Pinpoint the cell where the given text exists, returning its (x, y) midpoint coordinate. 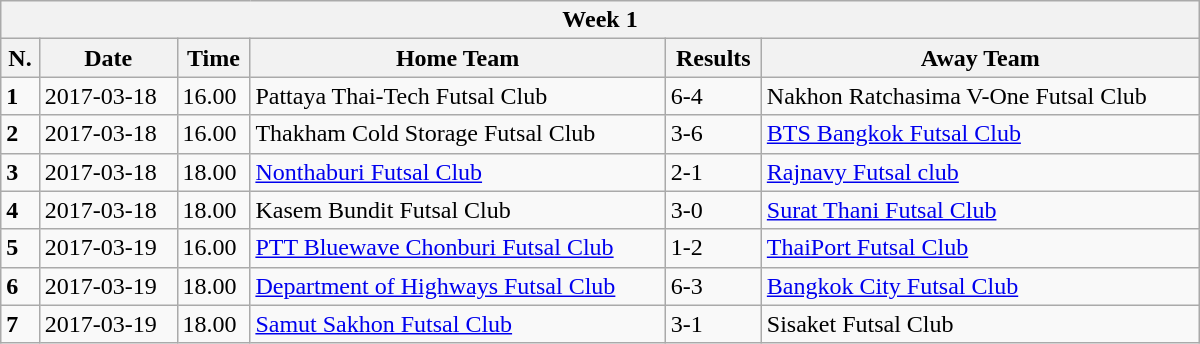
3-0 (713, 210)
2-1 (713, 172)
Thakham Cold Storage Futsal Club (458, 134)
PTT Bluewave Chonburi Futsal Club (458, 248)
1-2 (713, 248)
Rajnavy Futsal club (980, 172)
6-3 (713, 286)
Sisaket Futsal Club (980, 324)
Week 1 (600, 20)
ThaiPort Futsal Club (980, 248)
2 (20, 134)
3-6 (713, 134)
6 (20, 286)
Date (108, 58)
Time (214, 58)
Results (713, 58)
Samut Sakhon Futsal Club (458, 324)
7 (20, 324)
6-4 (713, 96)
Bangkok City Futsal Club (980, 286)
Nakhon Ratchasima V-One Futsal Club (980, 96)
Home Team (458, 58)
3 (20, 172)
4 (20, 210)
BTS Bangkok Futsal Club (980, 134)
N. (20, 58)
1 (20, 96)
5 (20, 248)
3-1 (713, 324)
Department of Highways Futsal Club (458, 286)
Surat Thani Futsal Club (980, 210)
Away Team (980, 58)
Pattaya Thai-Tech Futsal Club (458, 96)
Kasem Bundit Futsal Club (458, 210)
Nonthaburi Futsal Club (458, 172)
